Search for the cell housing the specified text and yield its (X, Y) center coordinate. 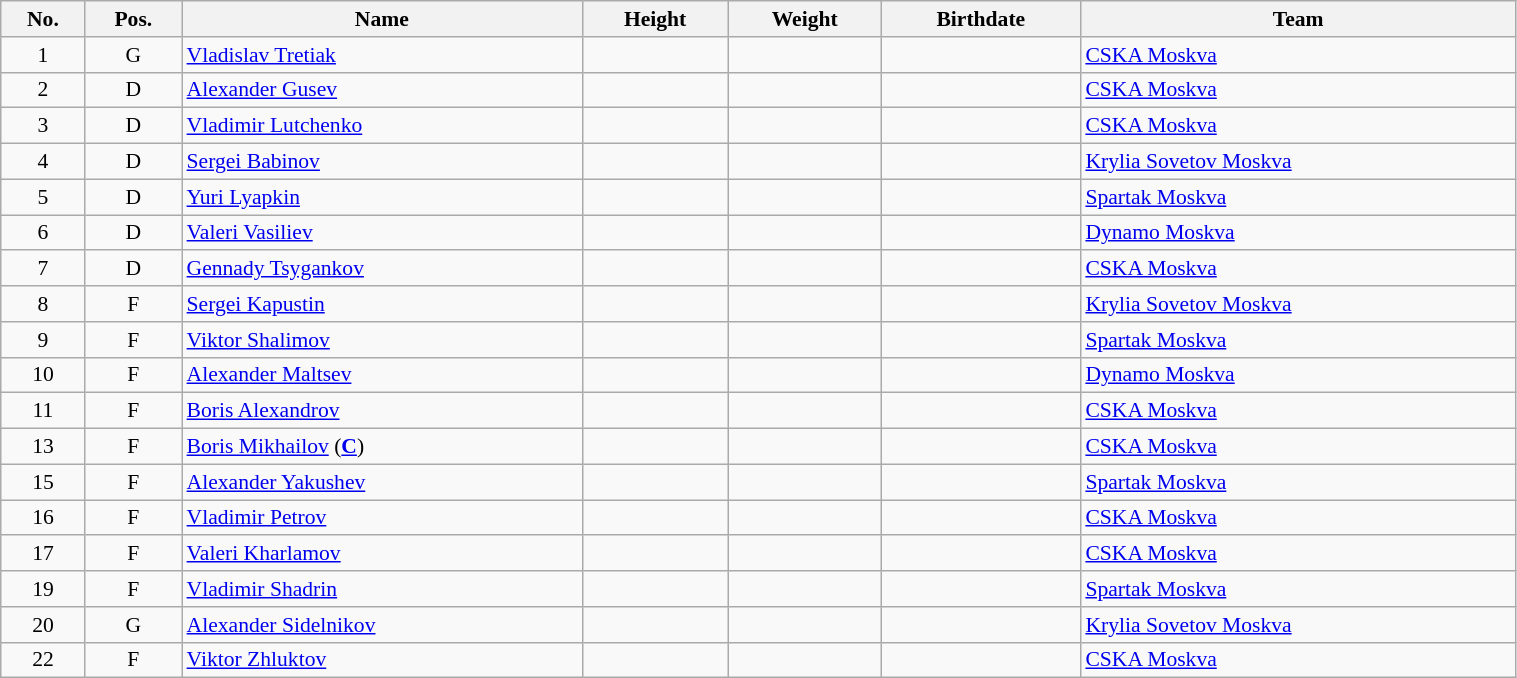
Valeri Kharlamov (382, 554)
7 (43, 269)
2 (43, 90)
Sergei Babinov (382, 162)
No. (43, 19)
13 (43, 447)
6 (43, 233)
Boris Alexandrov (382, 411)
Viktor Zhluktov (382, 660)
1 (43, 55)
Alexander Gusev (382, 90)
9 (43, 340)
4 (43, 162)
Vladislav Tretiak (382, 55)
Viktor Shalimov (382, 340)
8 (43, 304)
Yuri Lyapkin (382, 197)
Vladimir Shadrin (382, 589)
19 (43, 589)
Sergei Kapustin (382, 304)
Birthdate (980, 19)
Name (382, 19)
Team (1298, 19)
5 (43, 197)
Valeri Vasiliev (382, 233)
Boris Mikhailov (C) (382, 447)
10 (43, 375)
15 (43, 482)
Alexander Sidelnikov (382, 625)
20 (43, 625)
Gennady Tsygankov (382, 269)
3 (43, 126)
Vladimir Petrov (382, 518)
Alexander Yakushev (382, 482)
Pos. (133, 19)
Alexander Maltsev (382, 375)
Weight (804, 19)
Height (655, 19)
Vladimir Lutchenko (382, 126)
16 (43, 518)
22 (43, 660)
11 (43, 411)
17 (43, 554)
